Return [X, Y] of the center of cell containing provided text 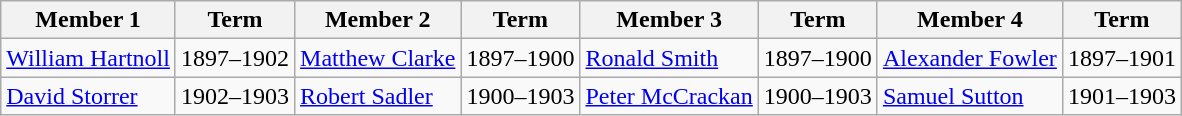
Robert Sadler [378, 96]
1901–1903 [1122, 96]
Member 1 [88, 20]
Member 3 [669, 20]
Alexander Fowler [970, 58]
Matthew Clarke [378, 58]
Member 2 [378, 20]
Ronald Smith [669, 58]
1897–1901 [1122, 58]
1902–1903 [234, 96]
1897–1902 [234, 58]
Samuel Sutton [970, 96]
Peter McCrackan [669, 96]
David Storrer [88, 96]
William Hartnoll [88, 58]
Member 4 [970, 20]
